From the cell containing the given text, extract its center point as (X, Y) coordinate. 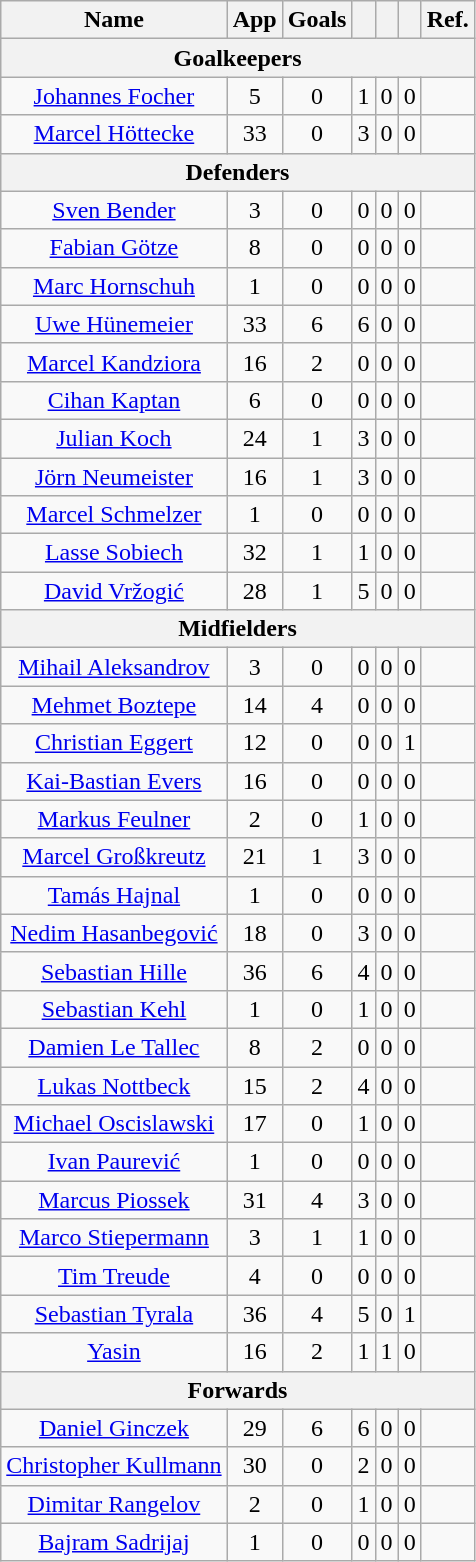
Forwards (238, 1390)
Goals (317, 20)
15 (254, 1085)
Marco Stiepermann (114, 1238)
Mihail Aleksandrov (114, 667)
Yasin (114, 1352)
David Vržogić (114, 591)
App (254, 20)
Fabian Götze (114, 248)
Tamás Hajnal (114, 895)
Tim Treude (114, 1276)
21 (254, 857)
Lasse Sobiech (114, 553)
Mehmet Boztepe (114, 705)
Michael Oscislawski (114, 1124)
Marcel Kandziora (114, 362)
Marcus Piossek (114, 1200)
Marcel Höttecke (114, 134)
Uwe Hünemeier (114, 324)
Julian Koch (114, 438)
Sebastian Hille (114, 971)
14 (254, 705)
Markus Feulner (114, 819)
Bajram Sadrijaj (114, 1542)
Dimitar Rangelov (114, 1504)
Marc Hornschuh (114, 286)
Nedim Hasanbegović (114, 933)
Daniel Ginczek (114, 1428)
Sebastian Kehl (114, 1009)
Sebastian Tyrala (114, 1314)
32 (254, 553)
29 (254, 1428)
24 (254, 438)
28 (254, 591)
Marcel Schmelzer (114, 515)
17 (254, 1124)
Name (114, 20)
Defenders (238, 172)
31 (254, 1200)
Lukas Nottbeck (114, 1085)
Johannes Focher (114, 96)
30 (254, 1466)
18 (254, 933)
12 (254, 743)
Ivan Paurević (114, 1162)
Damien Le Tallec (114, 1047)
Sven Bender (114, 210)
Kai-Bastian Evers (114, 781)
Christopher Kullmann (114, 1466)
Marcel Großkreutz (114, 857)
Ref. (448, 20)
Goalkeepers (238, 58)
Christian Eggert (114, 743)
Midfielders (238, 629)
Jörn Neumeister (114, 477)
Cihan Kaptan (114, 400)
